Detect which cell encompasses the target text, then output its [X, Y] center coordinate. 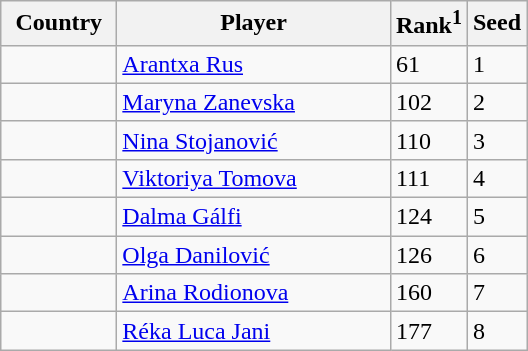
160 [428, 293]
Nina Stojanović [254, 140]
3 [496, 140]
Viktoriya Tomova [254, 178]
Olga Danilović [254, 255]
177 [428, 331]
2 [496, 102]
8 [496, 331]
110 [428, 140]
61 [428, 64]
Player [254, 24]
102 [428, 102]
Arina Rodionova [254, 293]
Maryna Zanevska [254, 102]
111 [428, 178]
Arantxa Rus [254, 64]
Country [59, 24]
Seed [496, 24]
5 [496, 217]
Rank1 [428, 24]
Dalma Gálfi [254, 217]
1 [496, 64]
7 [496, 293]
6 [496, 255]
Réka Luca Jani [254, 331]
126 [428, 255]
124 [428, 217]
4 [496, 178]
